Identify which cell holds the provided text, then report its (X, Y) central coordinate. 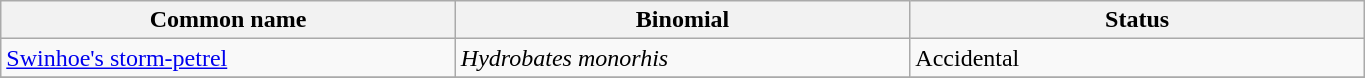
Accidental (1138, 58)
Status (1138, 20)
Hydrobates monorhis (682, 58)
Binomial (682, 20)
Swinhoe's storm-petrel (228, 58)
Common name (228, 20)
